Find where the given text appears and provide that cell's center as [X, Y] coordinate. 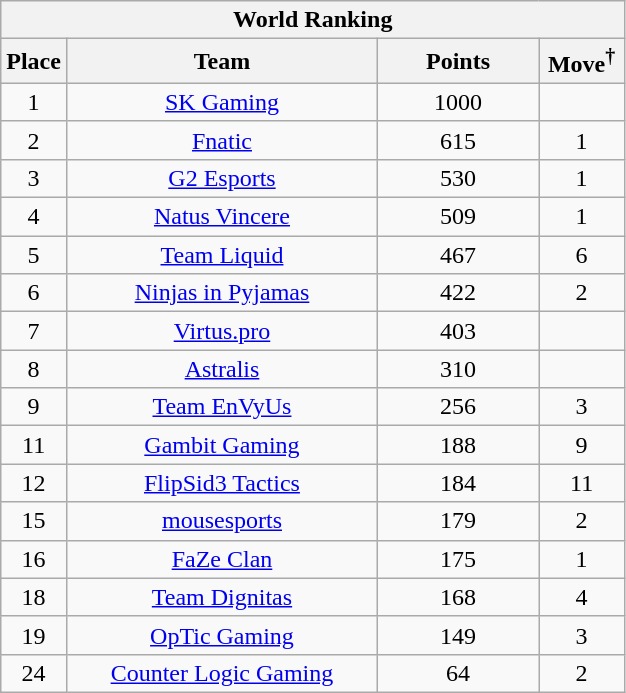
256 [458, 407]
310 [458, 369]
Place [34, 62]
509 [458, 217]
1000 [458, 102]
64 [458, 673]
188 [458, 445]
5 [34, 255]
Astralis [222, 369]
184 [458, 483]
Natus Vincere [222, 217]
Ninjas in Pyjamas [222, 293]
7 [34, 331]
530 [458, 178]
615 [458, 140]
OpTic Gaming [222, 635]
8 [34, 369]
149 [458, 635]
SK Gaming [222, 102]
G2 Esports [222, 178]
FlipSid3 Tactics [222, 483]
Points [458, 62]
19 [34, 635]
FaZe Clan [222, 559]
World Ranking [313, 20]
24 [34, 673]
403 [458, 331]
179 [458, 521]
Fnatic [222, 140]
15 [34, 521]
Team Liquid [222, 255]
12 [34, 483]
Gambit Gaming [222, 445]
175 [458, 559]
467 [458, 255]
Counter Logic Gaming [222, 673]
Team [222, 62]
Team Dignitas [222, 597]
18 [34, 597]
Team EnVyUs [222, 407]
168 [458, 597]
Move† [582, 62]
16 [34, 559]
Virtus.pro [222, 331]
422 [458, 293]
mousesports [222, 521]
